Provide the [x, y] coordinate of the cell's center where the given text is located.  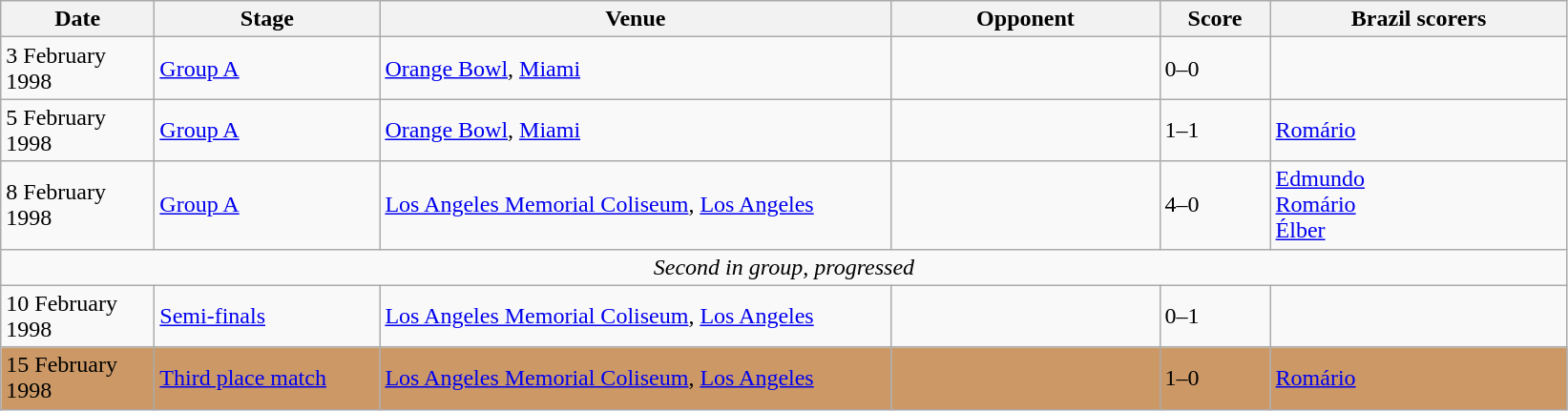
Third place match [267, 378]
Date [78, 19]
15 February 1998 [78, 378]
0–0 [1215, 69]
1–0 [1215, 378]
Edmundo Romário Élber [1418, 205]
Second in group, progressed [784, 267]
Brazil scorers [1418, 19]
Venue [636, 19]
4–0 [1215, 205]
Semi-finals [267, 317]
3 February 1998 [78, 69]
Stage [267, 19]
Score [1215, 19]
0–1 [1215, 317]
1–1 [1215, 130]
8 February 1998 [78, 205]
5 February 1998 [78, 130]
10 February 1998 [78, 317]
Opponent [1025, 19]
